Scan for the cell matching the given text and deliver its [X, Y] coordinate at center. 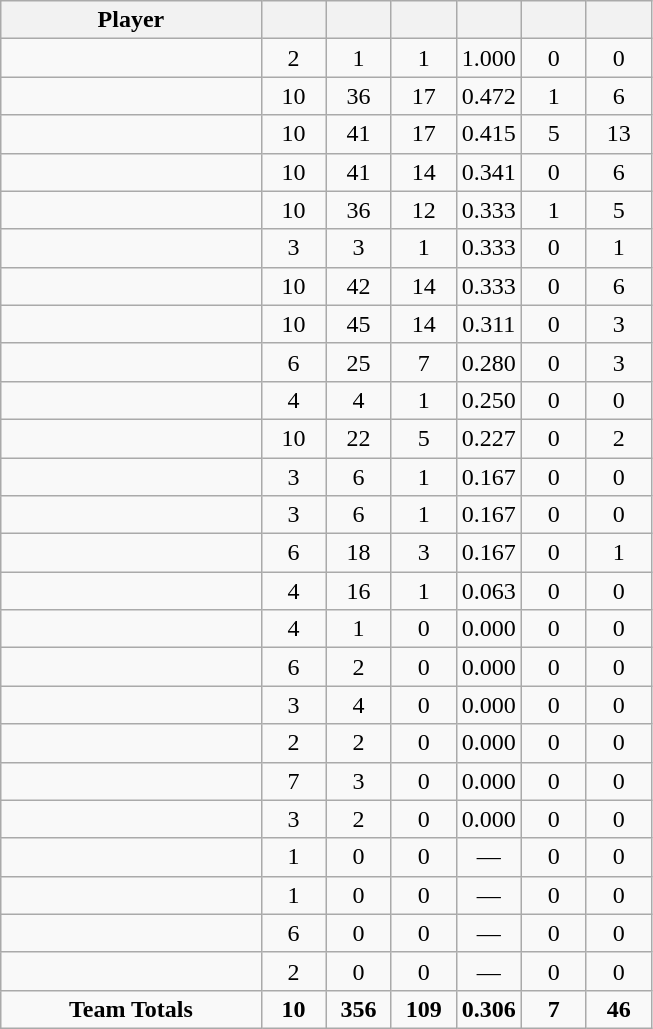
0.280 [488, 362]
13 [618, 134]
25 [358, 362]
42 [358, 286]
0.341 [488, 172]
Player [131, 20]
22 [358, 438]
45 [358, 324]
46 [618, 1009]
0.063 [488, 591]
12 [424, 210]
0.227 [488, 438]
109 [424, 1009]
356 [358, 1009]
16 [358, 591]
18 [358, 553]
0.472 [488, 96]
1.000 [488, 58]
0.415 [488, 134]
Team Totals [131, 1009]
0.311 [488, 324]
0.250 [488, 400]
0.306 [488, 1009]
